Provide the (x, y) coordinate of the cell's center where the given text is located.  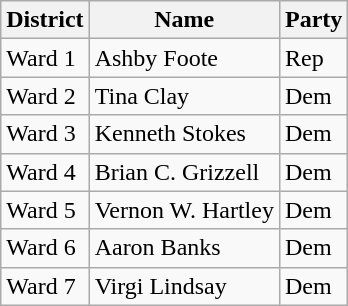
Ward 7 (45, 286)
Ward 6 (45, 248)
Brian C. Grizzell (184, 172)
Name (184, 20)
Rep (313, 58)
Kenneth Stokes (184, 134)
Ward 1 (45, 58)
Ward 5 (45, 210)
Ward 4 (45, 172)
Aaron Banks (184, 248)
District (45, 20)
Tina Clay (184, 96)
Virgi Lindsay (184, 286)
Party (313, 20)
Ward 3 (45, 134)
Ashby Foote (184, 58)
Vernon W. Hartley (184, 210)
Ward 2 (45, 96)
